Capture the cell that displays the provided text and extract its [x, y] central coordinate. 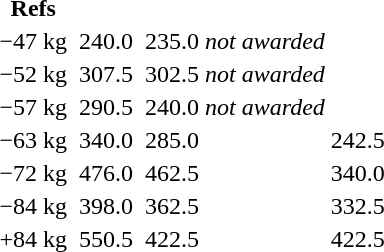
285.0 [172, 140]
476.0 [106, 173]
462.5 [172, 173]
302.5 [172, 74]
340.0 [106, 140]
235.0 [172, 41]
398.0 [106, 206]
290.5 [106, 107]
362.5 [172, 206]
307.5 [106, 74]
